Return [X, Y] of the center of cell containing provided text 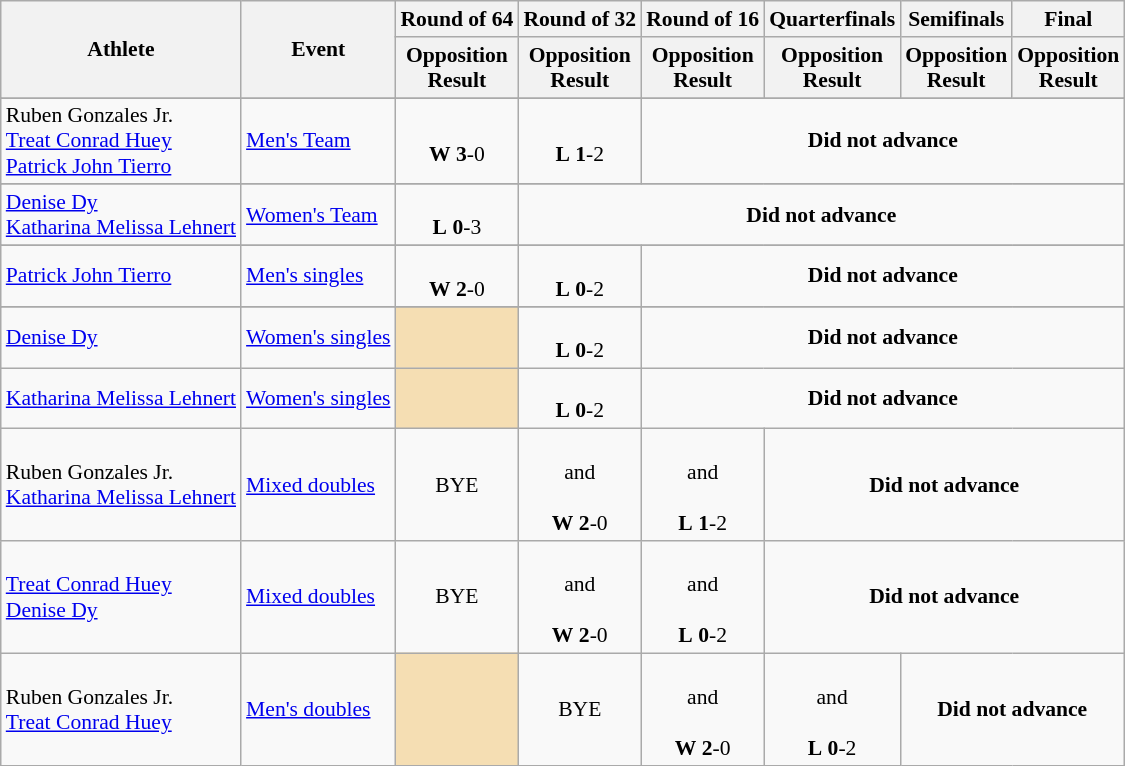
Katharina Melissa Lehnert [121, 398]
Ruben Gonzales Jr.Katharina Melissa Lehnert [121, 485]
Semifinals [956, 19]
Women's Team [318, 216]
Ruben Gonzales Jr.Treat Conrad HueyPatrick John Tierro [121, 142]
L 1-2 [580, 142]
Athlete [121, 50]
Ruben Gonzales Jr.Treat Conrad Huey [121, 709]
Final [1068, 19]
Round of 16 [702, 19]
L 0-3 [456, 216]
Patrick John Tierro [121, 276]
Quarterfinals [832, 19]
Men's Team [318, 142]
Denise DyKatharina Melissa Lehnert [121, 216]
and L 1-2 [702, 485]
Treat Conrad HueyDenise Dy [121, 597]
Denise Dy [121, 338]
Men's doubles [318, 709]
W 3-0 [456, 142]
Men's singles [318, 276]
Event [318, 50]
Round of 64 [456, 19]
Round of 32 [580, 19]
W 2-0 [456, 276]
